For the text-containing cell, return its midpoint in [x, y] coordinate format. 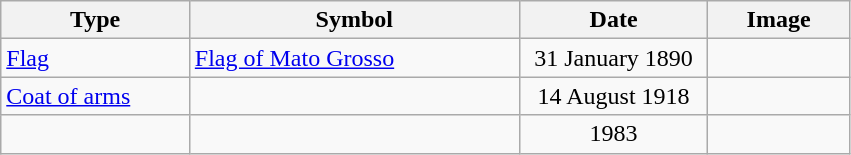
14 August 1918 [614, 96]
Type [96, 20]
31 January 1890 [614, 58]
Flag [96, 58]
1983 [614, 134]
Symbol [354, 20]
Image [778, 20]
Flag of Mato Grosso [354, 58]
Coat of arms [96, 96]
Date [614, 20]
